Extract the [X, Y] coordinate from the center of the cell holding the provided text.  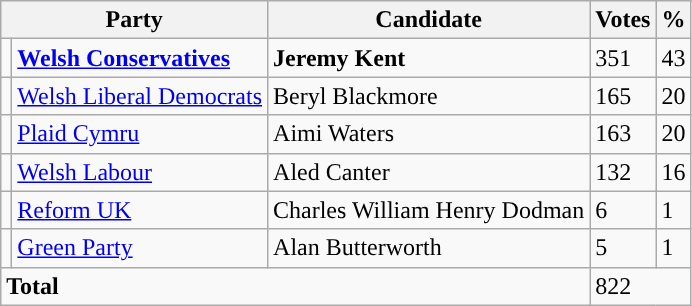
163 [623, 134]
Charles William Henry Dodman [429, 210]
Total [296, 286]
132 [623, 172]
Welsh Conservatives [140, 58]
6 [623, 210]
Welsh Liberal Democrats [140, 96]
Welsh Labour [140, 172]
Plaid Cymru [140, 134]
Candidate [429, 20]
Alan Butterworth [429, 248]
Aimi Waters [429, 134]
822 [640, 286]
Beryl Blackmore [429, 96]
Jeremy Kent [429, 58]
5 [623, 248]
Aled Canter [429, 172]
Party [134, 20]
165 [623, 96]
43 [674, 58]
16 [674, 172]
351 [623, 58]
% [674, 20]
Green Party [140, 248]
Votes [623, 20]
Reform UK [140, 210]
